Provide the [x, y] coordinate of the cell's center where the given text is located.  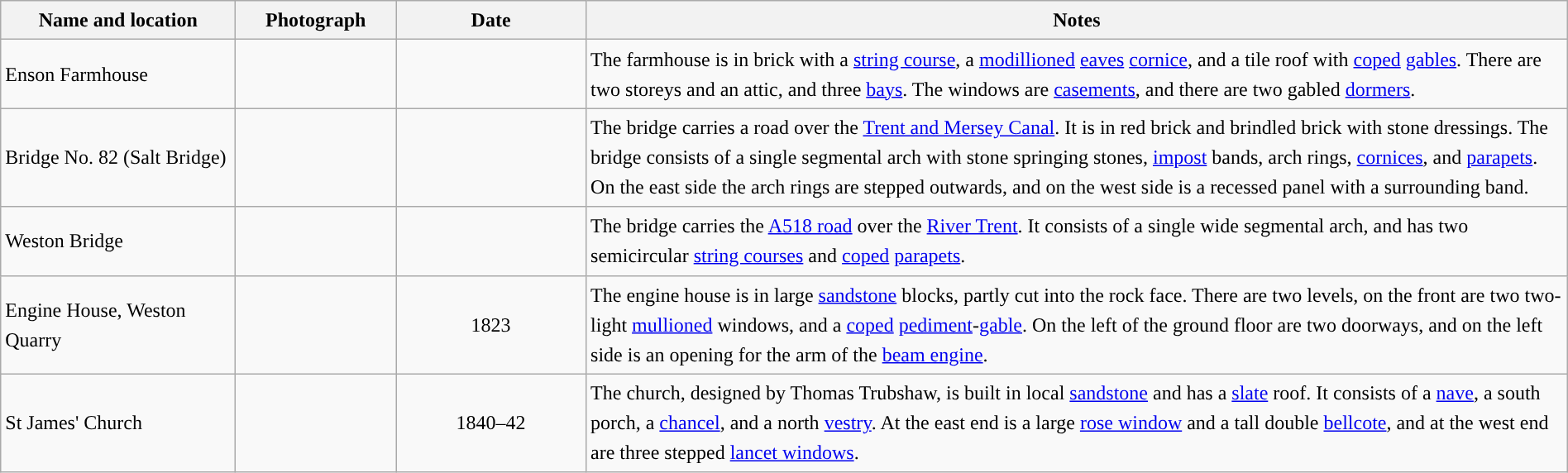
Name and location [118, 20]
1823 [491, 324]
Weston Bridge [118, 241]
Engine House, Weston Quarry [118, 324]
St James' Church [118, 423]
Photograph [316, 20]
Notes [1077, 20]
Bridge No. 82 (Salt Bridge) [118, 157]
Date [491, 20]
1840–42 [491, 423]
Enson Farmhouse [118, 74]
